Locate the cell with the specified text and output its (x, y) center coordinate. 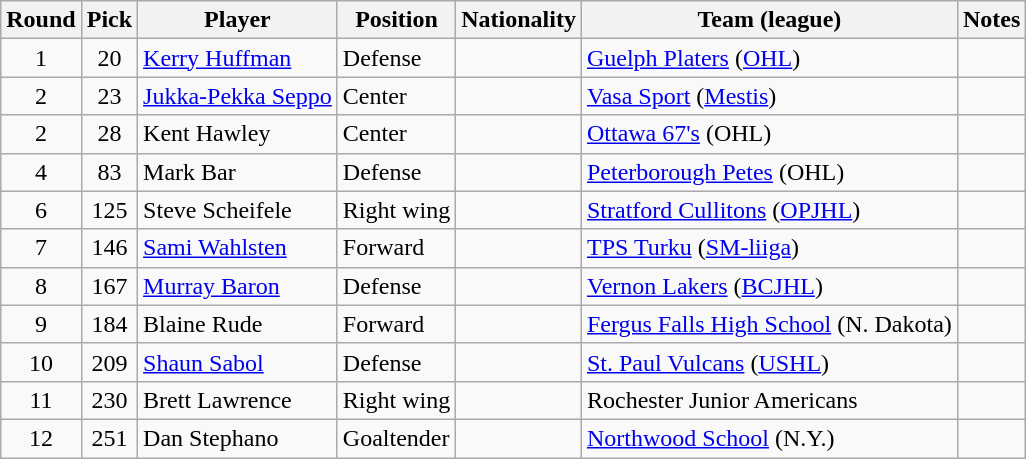
Sami Wahlsten (238, 248)
Steve Scheifele (238, 210)
Vasa Sport (Mestis) (769, 96)
TPS Turku (SM-liiga) (769, 248)
Shaun Sabol (238, 362)
Kerry Huffman (238, 58)
8 (41, 286)
Goaltender (396, 438)
Vernon Lakers (BCJHL) (769, 286)
Notes (991, 20)
12 (41, 438)
Kent Hawley (238, 134)
Team (league) (769, 20)
11 (41, 400)
Guelph Platers (OHL) (769, 58)
Dan Stephano (238, 438)
Murray Baron (238, 286)
Mark Bar (238, 172)
251 (109, 438)
146 (109, 248)
Blaine Rude (238, 324)
4 (41, 172)
St. Paul Vulcans (USHL) (769, 362)
Peterborough Petes (OHL) (769, 172)
20 (109, 58)
Round (41, 20)
9 (41, 324)
Nationality (519, 20)
184 (109, 324)
Player (238, 20)
Jukka-Pekka Seppo (238, 96)
6 (41, 210)
Rochester Junior Americans (769, 400)
28 (109, 134)
Brett Lawrence (238, 400)
167 (109, 286)
Fergus Falls High School (N. Dakota) (769, 324)
10 (41, 362)
Pick (109, 20)
230 (109, 400)
Ottawa 67's (OHL) (769, 134)
Position (396, 20)
83 (109, 172)
23 (109, 96)
Northwood School (N.Y.) (769, 438)
1 (41, 58)
7 (41, 248)
Stratford Cullitons (OPJHL) (769, 210)
209 (109, 362)
125 (109, 210)
